For the text-containing cell, return its midpoint in (x, y) coordinate format. 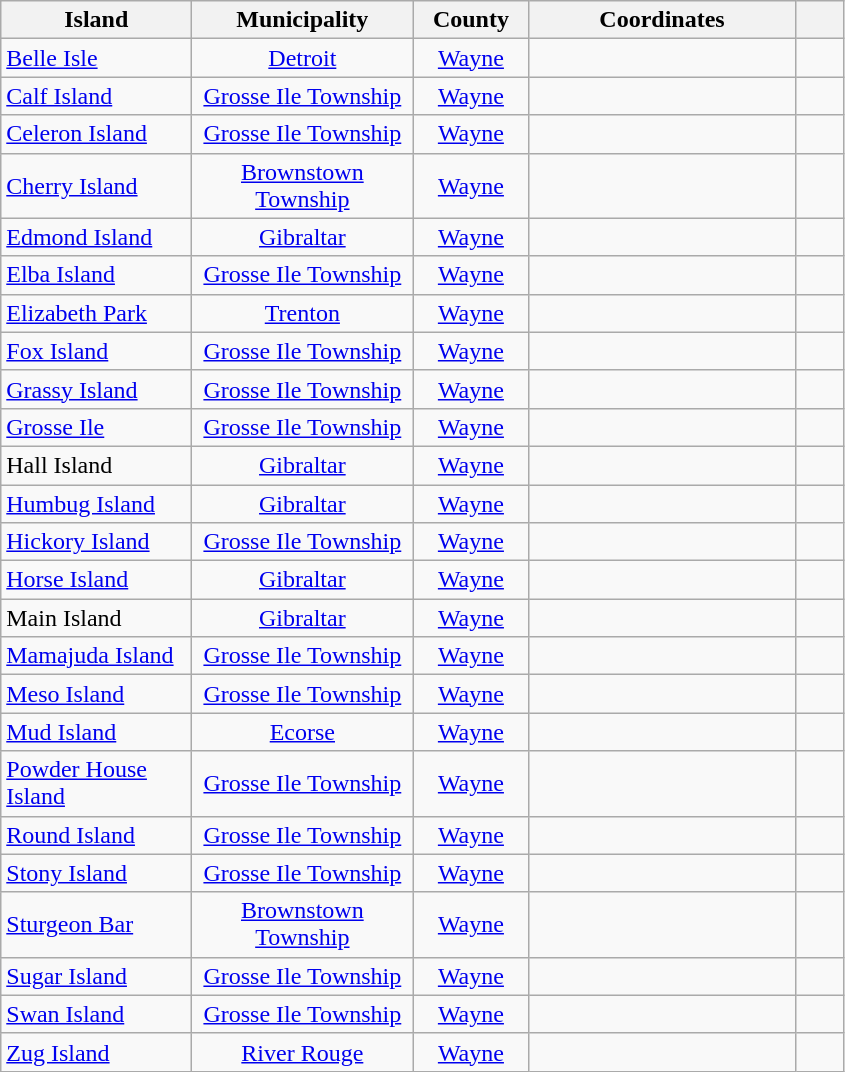
Trenton (302, 313)
Cherry Island (96, 186)
Hickory Island (96, 542)
Municipality (302, 20)
Elba Island (96, 275)
Hall Island (96, 465)
Coordinates (662, 20)
Mud Island (96, 732)
Detroit (302, 58)
Round Island (96, 835)
Powder House Island (96, 784)
Edmond Island (96, 237)
River Rouge (302, 1052)
Stony Island (96, 873)
Horse Island (96, 580)
Island (96, 20)
Humbug Island (96, 503)
Grassy Island (96, 389)
Meso Island (96, 694)
Main Island (96, 618)
Calf Island (96, 96)
Swan Island (96, 1014)
Celeron Island (96, 134)
Zug Island (96, 1052)
Sugar Island (96, 976)
Belle Isle (96, 58)
Elizabeth Park (96, 313)
Grosse Ile (96, 427)
Ecorse (302, 732)
Sturgeon Bar (96, 924)
County (471, 20)
Mamajuda Island (96, 656)
Fox Island (96, 351)
